Detect which cell encompasses the target text, then output its [x, y] center coordinate. 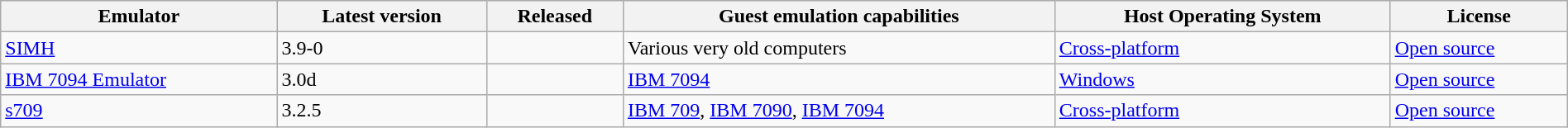
Windows [1222, 79]
3.0d [382, 79]
Latest version [382, 17]
Various very old computers [839, 48]
3.9-0 [382, 48]
Emulator [139, 17]
Guest emulation capabilities [839, 17]
SIMH [139, 48]
IBM 709, IBM 7090, IBM 7094 [839, 111]
IBM 7094 [839, 79]
Host Operating System [1222, 17]
s709 [139, 111]
License [1479, 17]
IBM 7094 Emulator [139, 79]
3.2.5 [382, 111]
Released [554, 17]
